Provide the (x, y) coordinate of the cell's center where the given text is located.  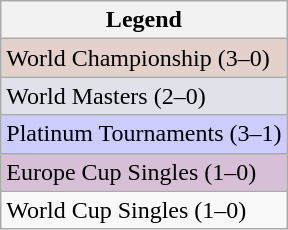
Legend (144, 20)
Europe Cup Singles (1–0) (144, 172)
Platinum Tournaments (3–1) (144, 134)
World Cup Singles (1–0) (144, 210)
World Masters (2–0) (144, 96)
World Championship (3–0) (144, 58)
